Extract the [X, Y] coordinate from the center of the cell holding the provided text.  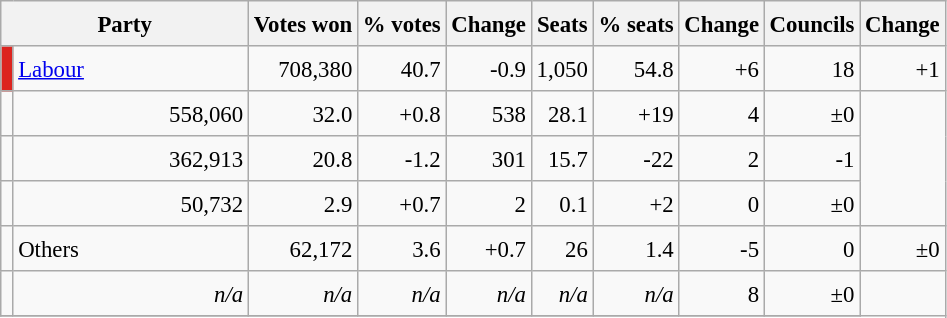
Votes won [302, 24]
+19 [636, 114]
32.0 [302, 114]
+6 [722, 68]
Others [131, 248]
26 [562, 248]
28.1 [562, 114]
62,172 [302, 248]
Labour [131, 68]
-22 [636, 158]
558,060 [131, 114]
-5 [722, 248]
Party [125, 24]
+1 [902, 68]
708,380 [302, 68]
8 [722, 294]
Councils [812, 24]
-1 [812, 158]
18 [812, 68]
1.4 [636, 248]
-0.9 [488, 68]
54.8 [636, 68]
362,913 [131, 158]
+2 [636, 204]
15.7 [562, 158]
% seats [636, 24]
-1.2 [402, 158]
0.1 [562, 204]
538 [488, 114]
2.9 [302, 204]
4 [722, 114]
3.6 [402, 248]
+0.8 [402, 114]
40.7 [402, 68]
50,732 [131, 204]
1,050 [562, 68]
% votes [402, 24]
20.8 [302, 158]
301 [488, 158]
Seats [562, 24]
